Identify which cell holds the provided text, then report its (x, y) central coordinate. 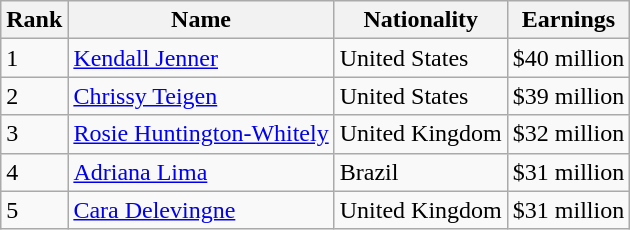
$32 million (568, 134)
Adriana Lima (201, 172)
Cara Delevingne (201, 210)
Rosie Huntington-Whitely (201, 134)
Brazil (420, 172)
Kendall Jenner (201, 58)
Name (201, 20)
5 (34, 210)
3 (34, 134)
2 (34, 96)
1 (34, 58)
Nationality (420, 20)
$39 million (568, 96)
4 (34, 172)
$40 million (568, 58)
Chrissy Teigen (201, 96)
Rank (34, 20)
Earnings (568, 20)
